Provide the [X, Y] coordinate of the cell's center where the given text is located.  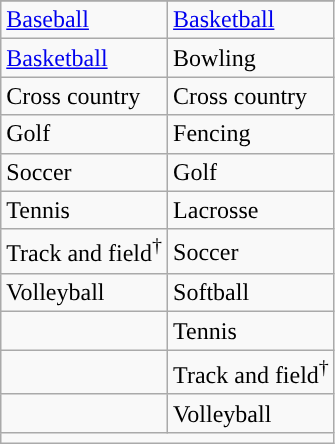
Fencing [252, 134]
Bowling [252, 58]
Lacrosse [252, 210]
Baseball [84, 20]
Softball [252, 293]
